Detect which cell encompasses the target text, then output its [x, y] center coordinate. 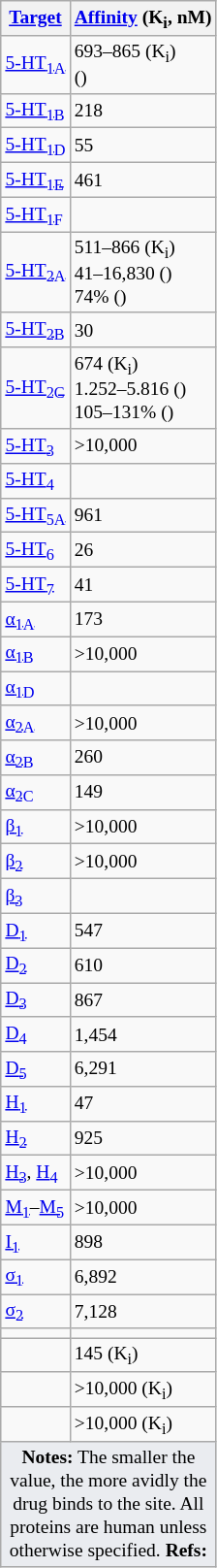
σ1 [35, 1277]
H3, H4 [35, 1173]
α1D [35, 689]
145 (Ki) [143, 1356]
D3 [35, 1000]
6,291 [143, 1069]
55 [143, 146]
H1 [35, 1104]
173 [143, 619]
41 [143, 584]
1,454 [143, 1034]
961 [143, 515]
925 [143, 1138]
5-HT1E [35, 180]
D2 [35, 965]
5-HT1D [35, 146]
47 [143, 1104]
σ2 [35, 1312]
β1 [35, 827]
5-HT1F [35, 214]
218 [143, 111]
610 [143, 965]
5-HT2B [35, 330]
5-HT2A [35, 273]
5-HT3 [35, 446]
461 [143, 180]
H2 [35, 1138]
I1 [35, 1242]
β3 [35, 897]
α1A [35, 619]
Notes: The smaller the value, the more avidly the drug binds to the site. All proteins are human unless otherwise specified. Refs: [108, 1504]
5-HT1B [35, 111]
α1B [35, 654]
β2 [35, 862]
6,892 [143, 1277]
D5 [35, 1069]
7,128 [143, 1312]
674 (Ki)1.252–5.816 ()105–131% () [143, 388]
867 [143, 1000]
5-HT6 [35, 550]
898 [143, 1242]
5-HT2C [35, 388]
260 [143, 758]
α2C [35, 793]
M1–M5 [35, 1208]
Affinity (Ki, nM) [143, 18]
D1 [35, 931]
D4 [35, 1034]
26 [143, 550]
5-HT4 [35, 480]
547 [143, 931]
149 [143, 793]
α2A [35, 723]
511–866 (Ki)41–16,830 ()74% () [143, 273]
5-HT7 [35, 584]
5-HT1A [35, 64]
α2B [35, 758]
693–865 (Ki) () [143, 64]
30 [143, 330]
Target [35, 18]
5-HT5A [35, 515]
